Determine the [x, y] coordinate at the center of the cell enclosing the given text.  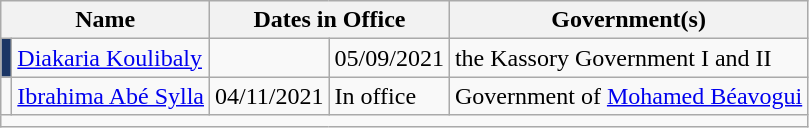
Government(s) [628, 20]
05/09/2021 [389, 58]
Ibrahima Abé Sylla [111, 96]
Diakaria Koulibaly [111, 58]
the Kassory Government I and II [628, 58]
In office [389, 96]
Name [106, 20]
Dates in Office [330, 20]
Government of Mohamed Béavogui [628, 96]
04/11/2021 [270, 96]
